From the cell containing the given text, extract its center point as [x, y] coordinate. 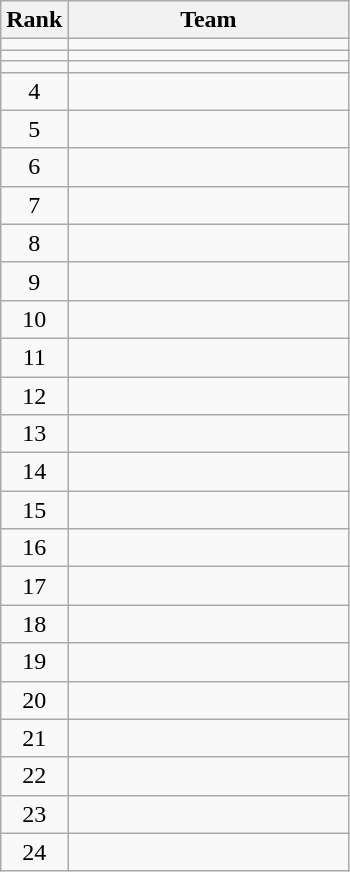
12 [34, 395]
22 [34, 776]
14 [34, 472]
19 [34, 662]
7 [34, 205]
18 [34, 624]
9 [34, 281]
10 [34, 319]
20 [34, 700]
15 [34, 510]
17 [34, 586]
11 [34, 357]
Rank [34, 20]
13 [34, 434]
Team [208, 20]
21 [34, 738]
5 [34, 129]
6 [34, 167]
24 [34, 852]
4 [34, 91]
16 [34, 548]
23 [34, 814]
8 [34, 243]
